Detect which cell encompasses the target text, then output its (x, y) center coordinate. 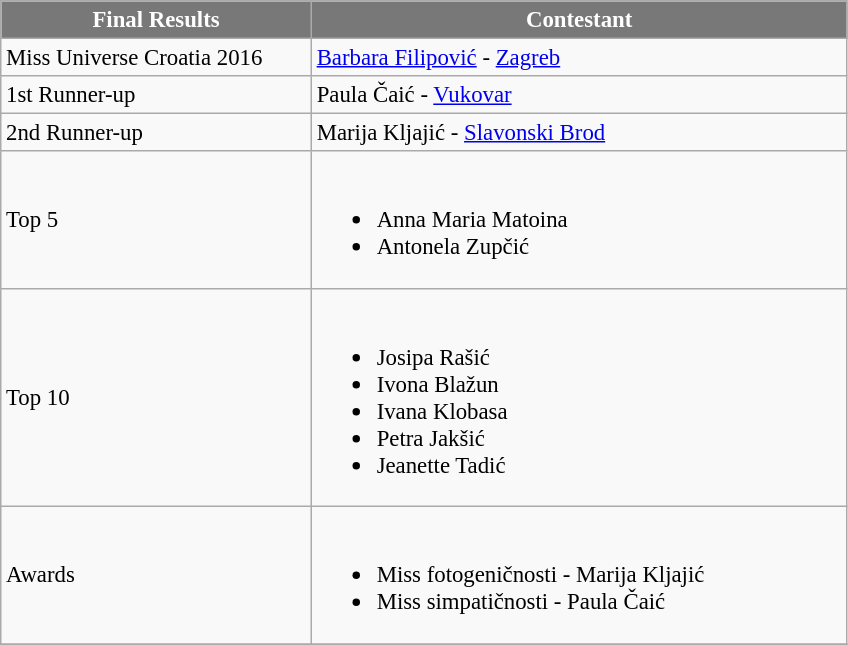
Top 10 (156, 397)
Anna Maria MatoinaAntonela Zupčić (579, 220)
Contestant (579, 20)
Top 5 (156, 220)
1st Runner-up (156, 95)
Josipa RašićIvona BlažunIvana KlobasaPetra JakšićJeanette Tadić (579, 397)
Marija Kljajić - Slavonski Brod (579, 133)
Final Results (156, 20)
Barbara Filipović - Zagreb (579, 58)
2nd Runner-up (156, 133)
Awards (156, 576)
Miss fotogeničnosti - Marija KljajićMiss simpatičnosti - Paula Čaić (579, 576)
Miss Universe Croatia 2016 (156, 58)
Paula Čaić - Vukovar (579, 95)
